Pinpoint the cell where the given text exists, returning its (x, y) midpoint coordinate. 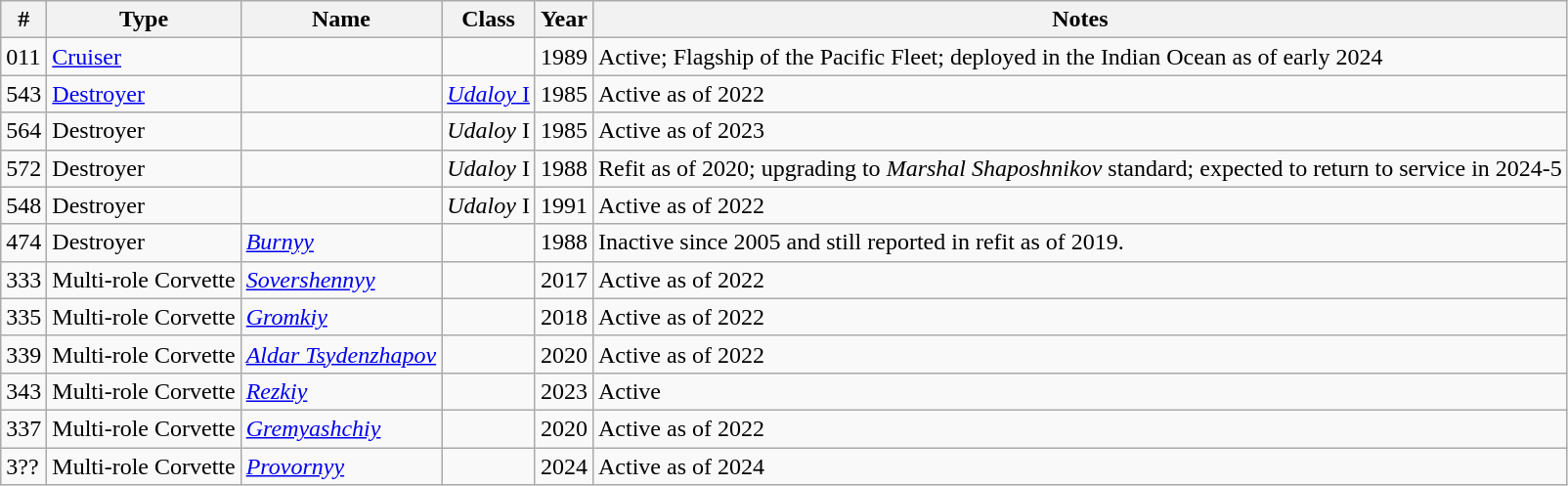
2017 (563, 280)
Inactive since 2005 and still reported in refit as of 2019. (1079, 243)
572 (23, 168)
Active; Flagship of the Pacific Fleet; deployed in the Indian Ocean as of early 2024 (1079, 57)
548 (23, 205)
Active (1079, 391)
Rezkiy (341, 391)
1991 (563, 205)
Refit as of 2020; upgrading to Marshal Shaposhnikov standard; expected to return to service in 2024-5 (1079, 168)
337 (23, 428)
Provornyy (341, 466)
3?? (23, 466)
Gremyashchiy (341, 428)
543 (23, 94)
Burnyy (341, 243)
2023 (563, 391)
Type (144, 20)
Gromkiy (341, 317)
Active as of 2024 (1079, 466)
Class (489, 20)
011 (23, 57)
2024 (563, 466)
1989 (563, 57)
333 (23, 280)
2018 (563, 317)
Sovershennyy (341, 280)
564 (23, 131)
474 (23, 243)
Year (563, 20)
339 (23, 354)
Notes (1079, 20)
Active as of 2023 (1079, 131)
Aldar Tsydenzhapov (341, 354)
Cruiser (144, 57)
Name (341, 20)
343 (23, 391)
# (23, 20)
335 (23, 317)
